Find where the given text appears and provide that cell's center as (X, Y) coordinate. 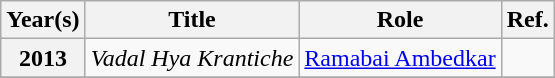
Title (192, 20)
Ramabai Ambedkar (400, 58)
2013 (43, 58)
Role (400, 20)
Vadal Hya Krantiche (192, 58)
Year(s) (43, 20)
Ref. (528, 20)
